Locate the cell with the specified text and output its [X, Y] center coordinate. 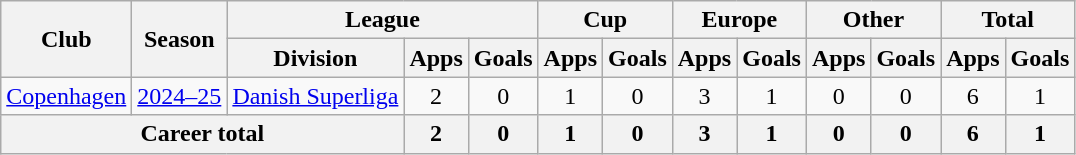
Danish Superliga [316, 96]
Cup [605, 20]
League [382, 20]
Other [873, 20]
Season [180, 39]
Club [66, 39]
Division [316, 58]
Europe [739, 20]
2024–25 [180, 96]
Copenhagen [66, 96]
Total [1008, 20]
Career total [202, 134]
